Search for the cell housing the specified text and yield its [X, Y] center coordinate. 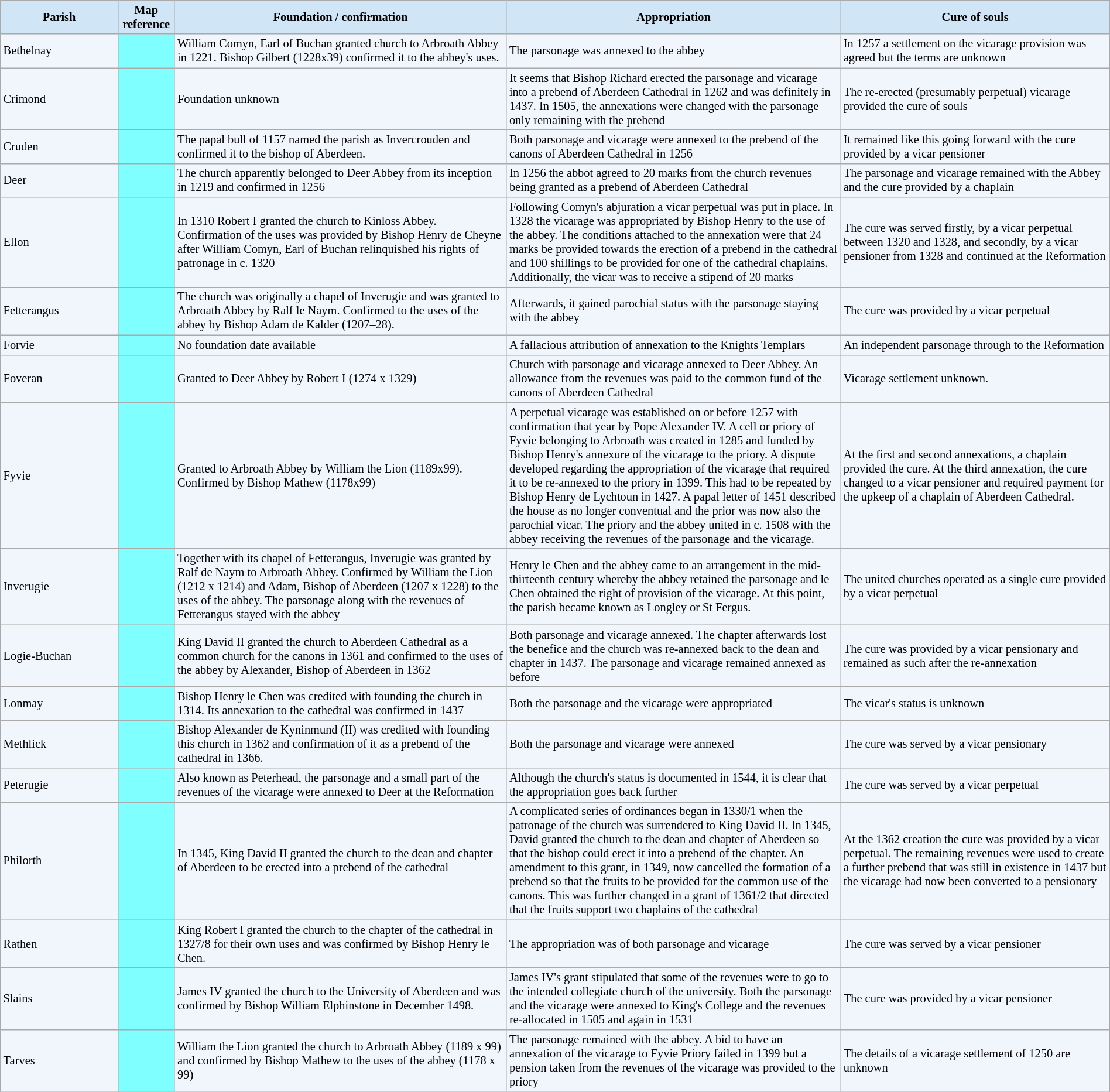
The cure was served by a vicar pensioner [975, 944]
Logie-Buchan [60, 656]
The cure was provided by a vicar pensionary and remained as such after the re-annexation [975, 656]
Crimond [60, 99]
The cure was served by a vicar pensionary [975, 744]
Ellon [60, 242]
Lonmay [60, 703]
The parsonage and vicarage remained with the Abbey and the cure provided by a chaplain [975, 180]
Foveran [60, 379]
Granted to Arbroath Abbey by William the Lion (1189x99). Confirmed by Bishop Mathew (1178x99) [341, 475]
Granted to Deer Abbey by Robert I (1274 x 1329) [341, 379]
King Robert I granted the church to the chapter of the cathedral in 1327/8 for their own uses and was confirmed by Bishop Henry le Chen. [341, 944]
The parsonage was annexed to the abbey [673, 51]
Cruden [60, 146]
An independent parsonage through to the Reformation [975, 345]
In 1256 the abbot agreed to 20 marks from the church revenues being granted as a prebend of Aberdeen Cathedral [673, 180]
The church apparently belonged to Deer Abbey from its inception in 1219 and confirmed in 1256 [341, 180]
Foundation / confirmation [341, 17]
William the Lion granted the church to Arbroath Abbey (1189 x 99) and confirmed by Bishop Mathew to the uses of the abbey (1178 x 99) [341, 1060]
Philorth [60, 861]
The cure was provided by a vicar perpetual [975, 311]
Bishop Henry le Chen was credited with founding the church in 1314. Its annexation to the cathedral was confirmed in 1437 [341, 703]
Methlick [60, 744]
Cure of souls [975, 17]
The details of a vicarage settlement of 1250 are unknown [975, 1060]
The papal bull of 1157 named the parish as Invercrouden and confirmed it to the bishop of Aberdeen. [341, 146]
Bishop Alexander de Kyninmund (II) was credited with founding this church in 1362 and confirmation of it as a prebend of the cathedral in 1366. [341, 744]
The vicar's status is unknown [975, 703]
The cure was served by a vicar perpetual [975, 785]
Inverugie [60, 587]
James IV granted the church to the University of Aberdeen and was confirmed by Bishop William Elphinstone in December 1498. [341, 998]
Afterwards, it gained parochial status with the parsonage staying with the abbey [673, 311]
Appropriation [673, 17]
In 1257 a settlement on the vicarage provision was agreed but the terms are unknown [975, 51]
It remained like this going forward with the cure provided by a vicar pensioner [975, 146]
Fyvie [60, 475]
Vicarage settlement unknown. [975, 379]
Slains [60, 998]
A fallacious attribution of annexation to the Knights Templars [673, 345]
Deer [60, 180]
Also known as Peterhead, the parsonage and a small part of the revenues of the vicarage were annexed to Deer at the Reformation [341, 785]
Fetterangus [60, 311]
Foundation unknown [341, 99]
Rathen [60, 944]
In 1345, King David II granted the church to the dean and chapter of Aberdeen to be erected into a prebend of the cathedral [341, 861]
The appropriation was of both parsonage and vicarage [673, 944]
Both the parsonage and vicarage were annexed [673, 744]
Tarves [60, 1060]
Although the church's status is documented in 1544, it is clear that the appropriation goes back further [673, 785]
Both the parsonage and the vicarage were appropriated [673, 703]
Bethelnay [60, 51]
The united churches operated as a single cure provided by a vicar perpetual [975, 587]
The cure was provided by a vicar pensioner [975, 998]
Forvie [60, 345]
Peterugie [60, 785]
Map reference [146, 17]
The re-erected (presumably perpetual) vicarage provided the cure of souls [975, 99]
Parish [60, 17]
No foundation date available [341, 345]
Both parsonage and vicarage were annexed to the prebend of the canons of Aberdeen Cathedral in 1256 [673, 146]
William Comyn, Earl of Buchan granted church to Arbroath Abbey in 1221. Bishop Gilbert (1228x39) confirmed it to the abbey's uses. [341, 51]
